Return the [x, y] coordinate for the center point of the cell that contains the specified text.  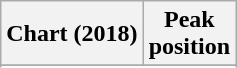
Chart (2018) [72, 34]
Peakposition [189, 34]
